From the cell containing the given text, extract its center point as [x, y] coordinate. 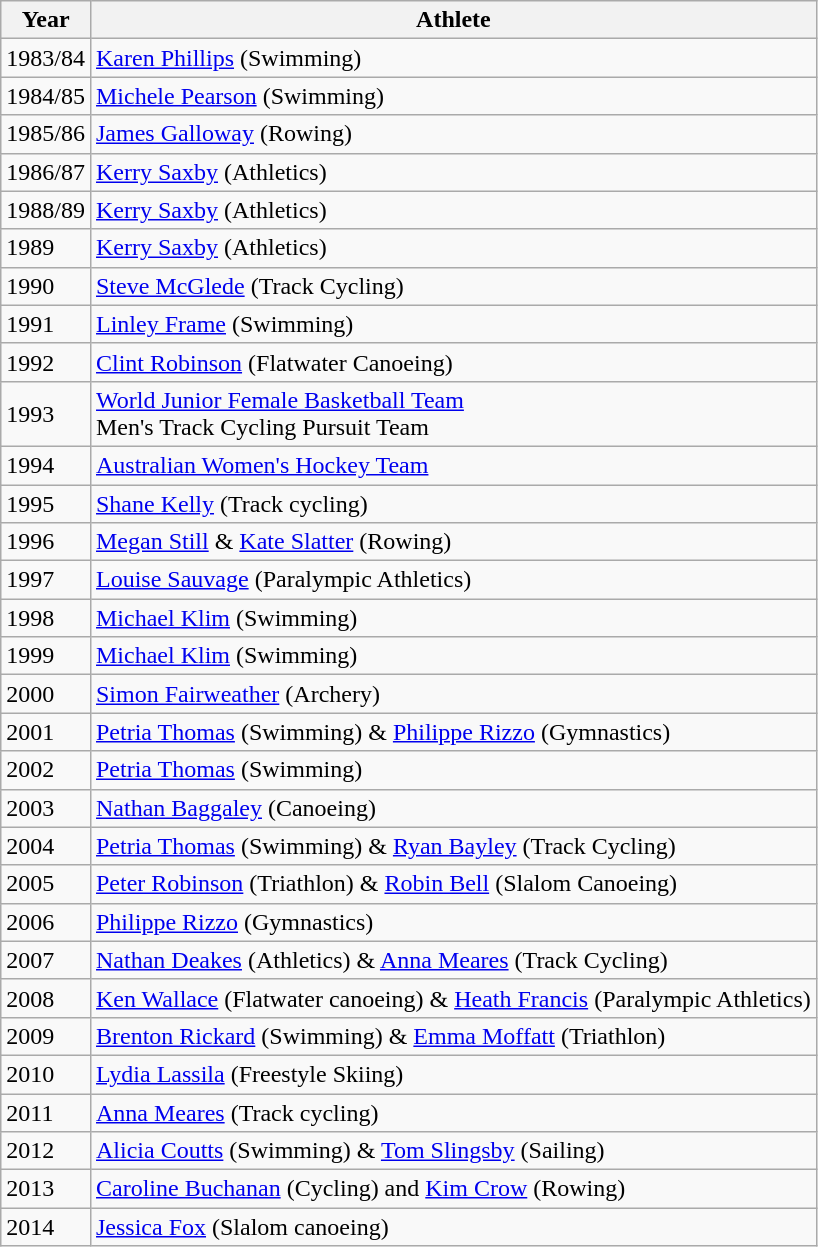
2004 [46, 846]
1996 [46, 542]
1988/89 [46, 210]
Shane Kelly (Track cycling) [453, 503]
2011 [46, 1113]
Ken Wallace (Flatwater canoeing) & Heath Francis (Paralympic Athletics) [453, 998]
Australian Women's Hockey Team [453, 465]
1985/86 [46, 134]
Steve McGlede (Track Cycling) [453, 286]
2006 [46, 922]
Peter Robinson (Triathlon) & Robin Bell (Slalom Canoeing) [453, 884]
2003 [46, 808]
2012 [46, 1151]
1992 [46, 362]
1994 [46, 465]
1986/87 [46, 172]
Alicia Coutts (Swimming) & Tom Slingsby (Sailing) [453, 1151]
Megan Still & Kate Slatter (Rowing) [453, 542]
Louise Sauvage (Paralympic Athletics) [453, 580]
2002 [46, 770]
World Junior Female Basketball Team Men's Track Cycling Pursuit Team [453, 414]
Linley Frame (Swimming) [453, 324]
2000 [46, 694]
Simon Fairweather (Archery) [453, 694]
2008 [46, 998]
Brenton Rickard (Swimming) & Emma Moffatt (Triathlon) [453, 1036]
1999 [46, 656]
Philippe Rizzo (Gymnastics) [453, 922]
1984/85 [46, 96]
2010 [46, 1074]
Athlete [453, 20]
1998 [46, 618]
2005 [46, 884]
Anna Meares (Track cycling) [453, 1113]
2013 [46, 1189]
1997 [46, 580]
1993 [46, 414]
Michele Pearson (Swimming) [453, 96]
James Galloway (Rowing) [453, 134]
2009 [46, 1036]
2007 [46, 960]
1995 [46, 503]
Lydia Lassila (Freestyle Skiing) [453, 1074]
1983/84 [46, 58]
2014 [46, 1227]
Jessica Fox (Slalom canoeing) [453, 1227]
2001 [46, 732]
Year [46, 20]
1991 [46, 324]
Karen Phillips (Swimming) [453, 58]
1990 [46, 286]
Nathan Deakes (Athletics) & Anna Meares (Track Cycling) [453, 960]
Petria Thomas (Swimming) [453, 770]
Clint Robinson (Flatwater Canoeing) [453, 362]
Nathan Baggaley (Canoeing) [453, 808]
Petria Thomas (Swimming) & Philippe Rizzo (Gymnastics) [453, 732]
1989 [46, 248]
Caroline Buchanan (Cycling) and Kim Crow (Rowing) [453, 1189]
Petria Thomas (Swimming) & Ryan Bayley (Track Cycling) [453, 846]
